Return the (X, Y) coordinate for the center point of the cell that contains the specified text.  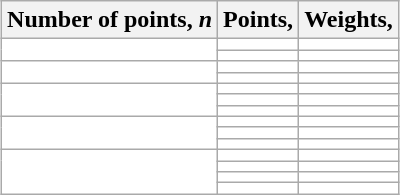
Number of points, n (110, 20)
Points, (258, 20)
Weights, (349, 20)
